Identify which cell holds the provided text, then report its (X, Y) central coordinate. 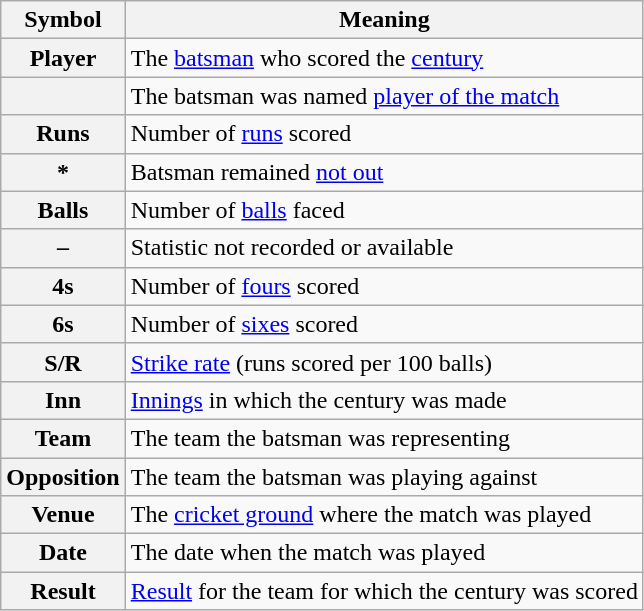
The date when the match was played (384, 553)
Inn (63, 400)
Batsman remained not out (384, 172)
Opposition (63, 477)
– (63, 248)
* (63, 172)
Team (63, 438)
The cricket ground where the match was played (384, 515)
Innings in which the century was made (384, 400)
Symbol (63, 20)
The team the batsman was playing against (384, 477)
4s (63, 286)
Meaning (384, 20)
The team the batsman was representing (384, 438)
Strike rate (runs scored per 100 balls) (384, 362)
Number of fours scored (384, 286)
Result for the team for which the century was scored (384, 591)
The batsman was named player of the match (384, 96)
Number of sixes scored (384, 324)
6s (63, 324)
Balls (63, 210)
Runs (63, 134)
The batsman who scored the century (384, 58)
Number of runs scored (384, 134)
Player (63, 58)
Number of balls faced (384, 210)
Statistic not recorded or available (384, 248)
Result (63, 591)
S/R (63, 362)
Venue (63, 515)
Date (63, 553)
